Determine the [X, Y] coordinate at the center of the cell enclosing the given text.  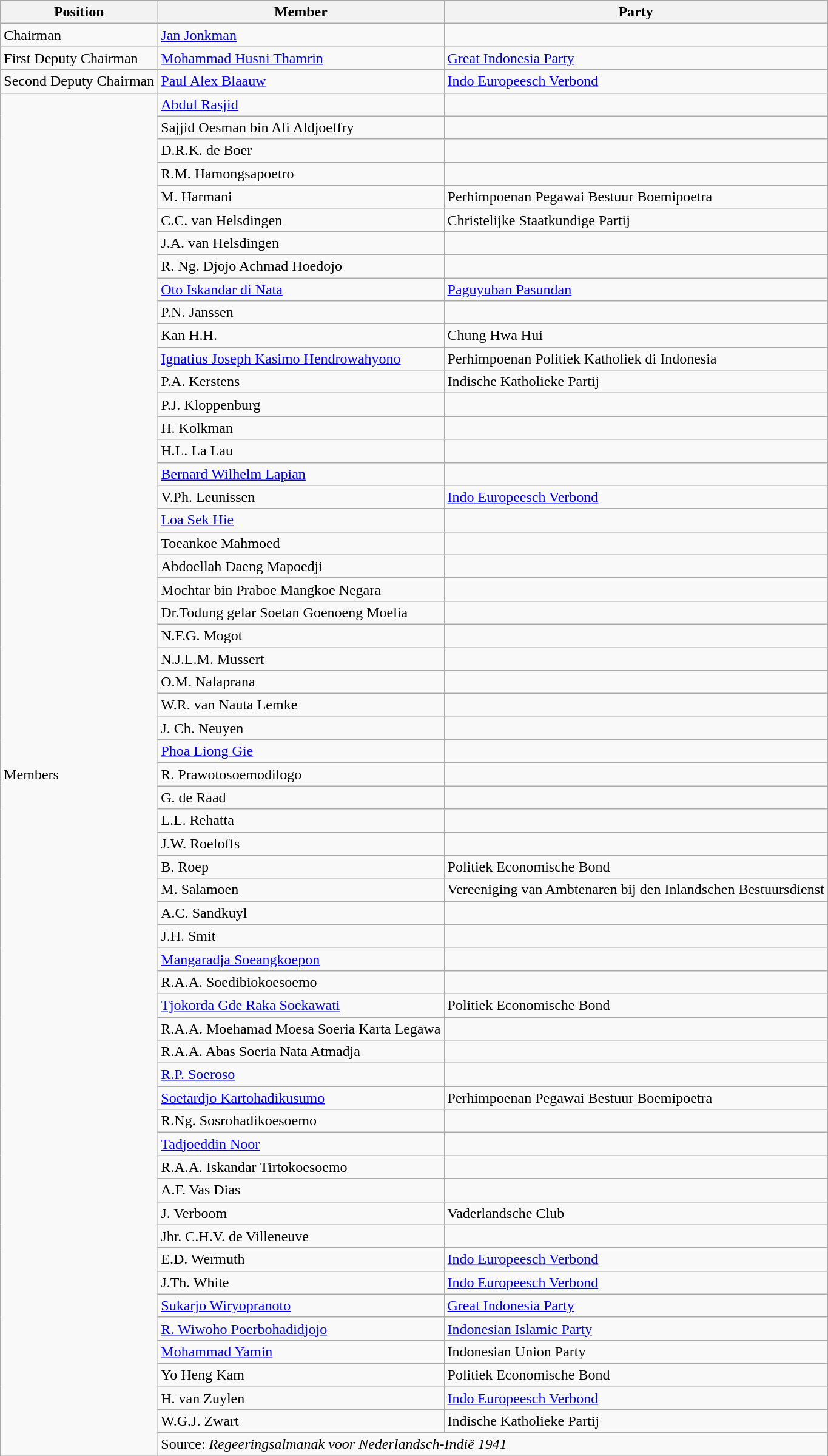
A.F. Vas Dias [301, 1190]
Jan Jonkman [301, 35]
R.A.A. Abas Soeria Nata Atmadja [301, 1052]
Chairman [79, 35]
H.L. La Lau [301, 451]
A.C. Sandkuyl [301, 913]
P.A. Kerstens [301, 382]
Ignatius Joseph Kasimo Hendrowahyono [301, 359]
Abdul Rasjid [301, 104]
J.W. Roeloffs [301, 844]
P.J. Kloppenburg [301, 405]
First Deputy Chairman [79, 58]
Loa Sek Hie [301, 520]
Mochtar bin Praboe Mangkoe Negara [301, 589]
Indonesian Union Party [636, 1352]
Mangaradja Soeangkoepon [301, 959]
Party [636, 12]
R.M. Hamongsapoetro [301, 174]
W.R. van Nauta Lemke [301, 705]
Second Deputy Chairman [79, 81]
R. Wiwoho Poerbohadidjojo [301, 1329]
Position [79, 12]
R.P. Soeroso [301, 1075]
D.R.K. de Boer [301, 151]
V.Ph. Leunissen [301, 497]
H. Kolkman [301, 428]
G. de Raad [301, 797]
P.N. Janssen [301, 313]
R.A.A. Soedibiokoesoemo [301, 982]
Vereeniging van Ambtenaren bij den Inlandschen Bestuursdienst [636, 890]
Indonesian Islamic Party [636, 1329]
Source: Regeeringsalmanak voor Nederlandsch-Indië 1941 [493, 1444]
B. Roep [301, 867]
J. Ch. Neuyen [301, 728]
J. Verboom [301, 1213]
R.A.A. Iskandar Tirtokoesoemo [301, 1167]
L.L. Rehatta [301, 821]
R.A.A. Moehamad Moesa Soeria Karta Legawa [301, 1029]
Soetardjo Kartohadikusumo [301, 1098]
Tadjoeddin Noor [301, 1144]
M. Salamoen [301, 890]
Jhr. C.H.V. de Villeneuve [301, 1236]
J.A. van Helsdingen [301, 243]
W.G.J. Zwart [301, 1421]
Dr.Todung gelar Soetan Goenoeng Moelia [301, 612]
Paguyuban Pasundan [636, 290]
Toeankoe Mahmoed [301, 543]
N.F.G. Mogot [301, 635]
Yo Heng Kam [301, 1375]
R. Prawotosoemodilogo [301, 774]
Member [301, 12]
Phoa Liong Gie [301, 751]
R. Ng. Djojo Achmad Hoedojo [301, 266]
Members [79, 774]
Christelijke Staatkundige Partij [636, 220]
J.H. Smit [301, 936]
C.C. van Helsdingen [301, 220]
Sajjid Oesman bin Ali Aldjoeffry [301, 127]
Oto Iskandar di Nata [301, 290]
N.J.L.M. Mussert [301, 659]
Tjokorda Gde Raka Soekawati [301, 1005]
Mohammad Yamin [301, 1352]
E.D. Wermuth [301, 1259]
Perhimpoenan Politiek Katholiek di Indonesia [636, 359]
Bernard Wilhelm Lapian [301, 474]
Chung Hwa Hui [636, 336]
Mohammad Husni Thamrin [301, 58]
Kan Н.Н. [301, 336]
Paul Alex Blaauw [301, 81]
Abdoellah Daeng Mapoedji [301, 566]
R.Ng. Sosrohadikoesoemo [301, 1121]
M. Harmani [301, 197]
Vaderlandsche Club [636, 1213]
H. van Zuylen [301, 1398]
O.M. Nalaprana [301, 682]
J.Th. White [301, 1282]
Sukarjo Wiryopranoto [301, 1305]
